Find where the given text appears and provide that cell's center as (x, y) coordinate. 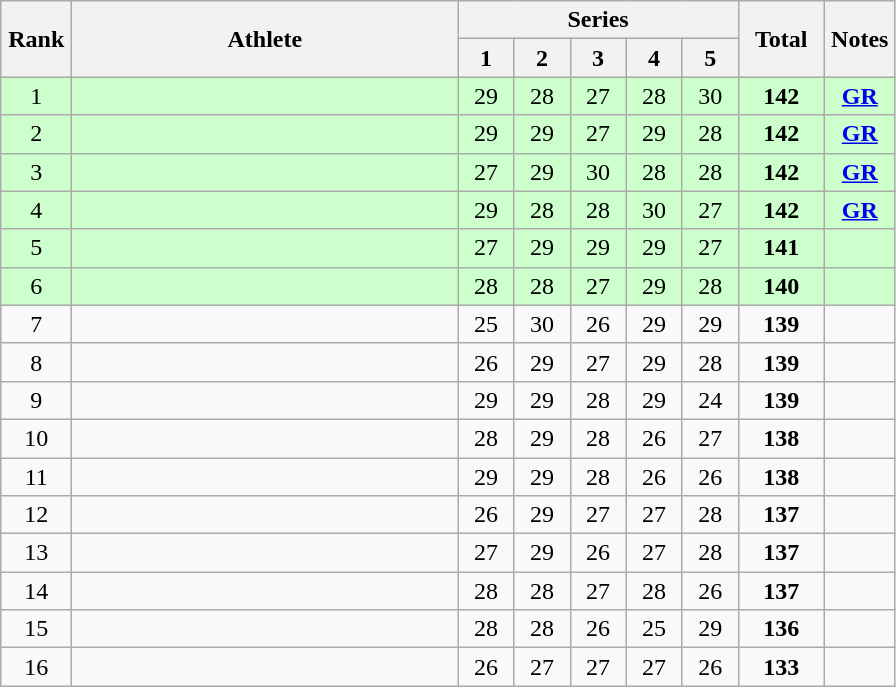
24 (710, 400)
136 (781, 629)
Rank (36, 39)
140 (781, 286)
Series (598, 20)
12 (36, 515)
16 (36, 667)
15 (36, 629)
133 (781, 667)
10 (36, 438)
Notes (860, 39)
11 (36, 477)
13 (36, 553)
141 (781, 248)
9 (36, 400)
8 (36, 362)
14 (36, 591)
Total (781, 39)
Athlete (265, 39)
6 (36, 286)
7 (36, 324)
